For the text-containing cell, return its midpoint in (x, y) coordinate format. 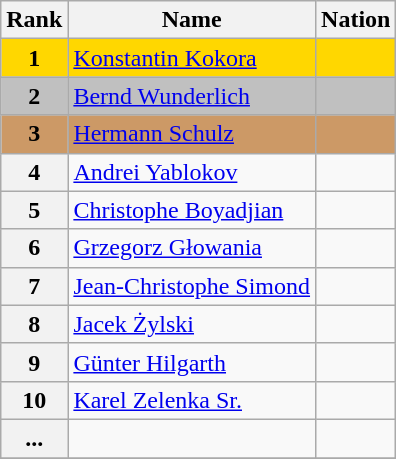
4 (34, 172)
Name (192, 20)
Karel Zelenka Sr. (192, 400)
10 (34, 400)
9 (34, 362)
Rank (34, 20)
Jacek Żylski (192, 324)
1 (34, 58)
Grzegorz Głowania (192, 248)
Konstantin Kokora (192, 58)
6 (34, 248)
Hermann Schulz (192, 134)
Andrei Yablokov (192, 172)
Nation (356, 20)
Bernd Wunderlich (192, 96)
... (34, 438)
Christophe Boyadjian (192, 210)
8 (34, 324)
5 (34, 210)
2 (34, 96)
3 (34, 134)
7 (34, 286)
Jean-Christophe Simond (192, 286)
Günter Hilgarth (192, 362)
